Locate the cell with the specified text and output its [X, Y] center coordinate. 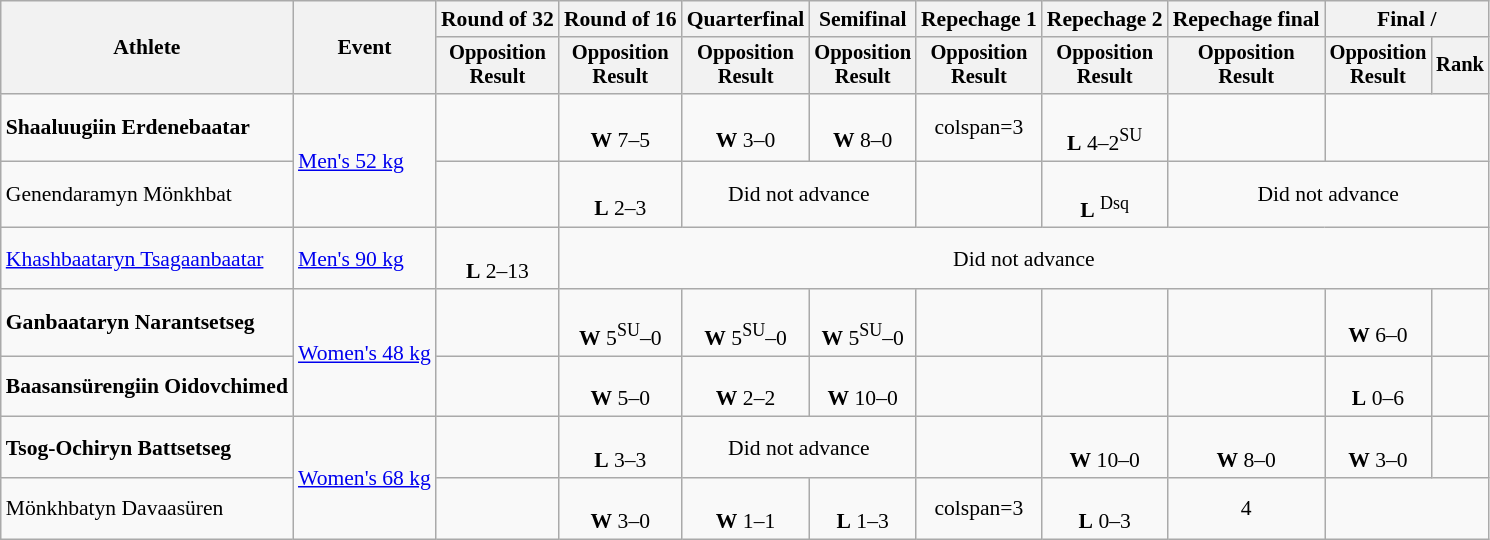
W 5–0 [620, 386]
4 [1246, 508]
Baasansürengiin Oidovchimed [147, 386]
Khashbaataryn Tsagaanbaatar [147, 258]
Women's 48 kg [364, 353]
Repechage 2 [1105, 19]
L 4–2SU [1105, 128]
W 7–5 [620, 128]
L 0–6 [1378, 386]
Repechage final [1246, 19]
L 2–3 [620, 194]
Men's 52 kg [364, 161]
Men's 90 kg [364, 258]
Event [364, 48]
L Dsq [1105, 194]
W 6–0 [1378, 322]
Rank [1460, 66]
W 2–2 [746, 386]
Shaaluugiin Erdenebaatar [147, 128]
L 0–3 [1105, 508]
Round of 32 [498, 19]
Athlete [147, 48]
L 2–13 [498, 258]
Women's 68 kg [364, 478]
Genendaramyn Mönkhbat [147, 194]
Round of 16 [620, 19]
Semifinal [862, 19]
L 1–3 [862, 508]
Ganbaataryn Narantsetseg [147, 322]
Quarterfinal [746, 19]
Repechage 1 [979, 19]
Final / [1407, 19]
Mönkhbatyn Davaasüren [147, 508]
Tsog-Ochiryn Battsetseg [147, 448]
L 3–3 [620, 448]
W 1–1 [746, 508]
